Output the (x, y) coordinate of the center of the cell containing the given text.  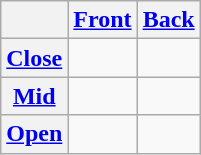
Front (102, 20)
Back (168, 20)
Open (34, 134)
Mid (34, 96)
Close (34, 58)
